Return the [X, Y] coordinate for the center point of the cell that contains the specified text.  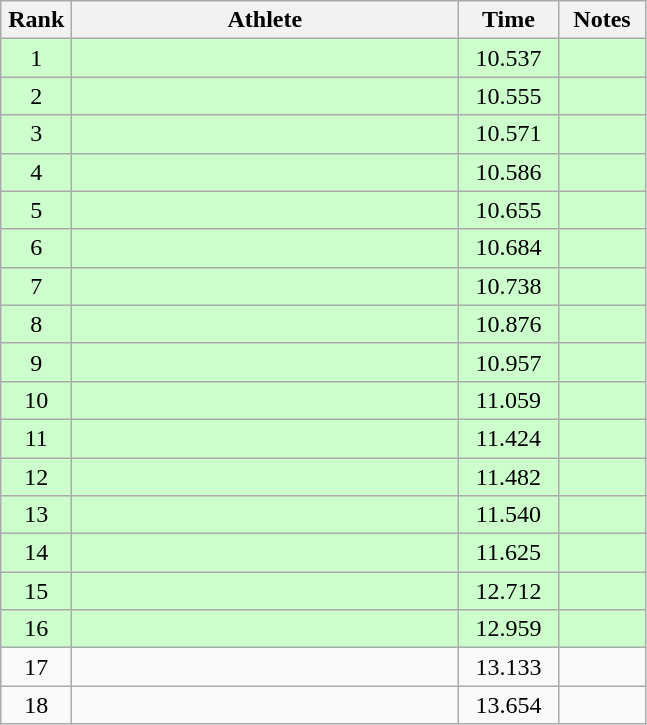
10 [36, 400]
6 [36, 248]
1 [36, 58]
Athlete [265, 20]
15 [36, 591]
10.738 [508, 286]
10.555 [508, 96]
11.540 [508, 515]
13 [36, 515]
10.655 [508, 210]
13.654 [508, 705]
11.625 [508, 553]
11.059 [508, 400]
3 [36, 134]
12 [36, 477]
14 [36, 553]
4 [36, 172]
7 [36, 286]
5 [36, 210]
11.482 [508, 477]
10.537 [508, 58]
10.876 [508, 324]
10.957 [508, 362]
17 [36, 667]
11 [36, 438]
11.424 [508, 438]
Time [508, 20]
12.712 [508, 591]
9 [36, 362]
18 [36, 705]
8 [36, 324]
10.571 [508, 134]
12.959 [508, 629]
13.133 [508, 667]
Notes [602, 20]
10.586 [508, 172]
Rank [36, 20]
16 [36, 629]
10.684 [508, 248]
2 [36, 96]
